Search for the cell housing the specified text and yield its [X, Y] center coordinate. 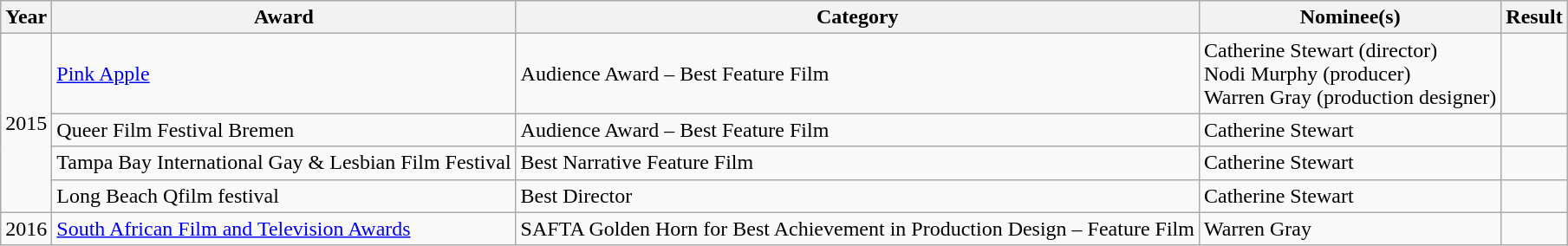
Warren Gray [1350, 229]
Award [284, 17]
South African Film and Television Awards [284, 229]
Best Narrative Feature Film [857, 163]
SAFTA Golden Horn for Best Achievement in Production Design – Feature Film [857, 229]
Pink Apple [284, 74]
Result [1534, 17]
Queer Film Festival Bremen [284, 130]
Category [857, 17]
Catherine Stewart (director)Nodi Murphy (producer)Warren Gray (production designer) [1350, 74]
2016 [26, 229]
2015 [26, 123]
Tampa Bay International Gay & Lesbian Film Festival [284, 163]
Nominee(s) [1350, 17]
Long Beach Qfilm festival [284, 196]
Year [26, 17]
Best Director [857, 196]
